Detect which cell encompasses the target text, then output its [X, Y] center coordinate. 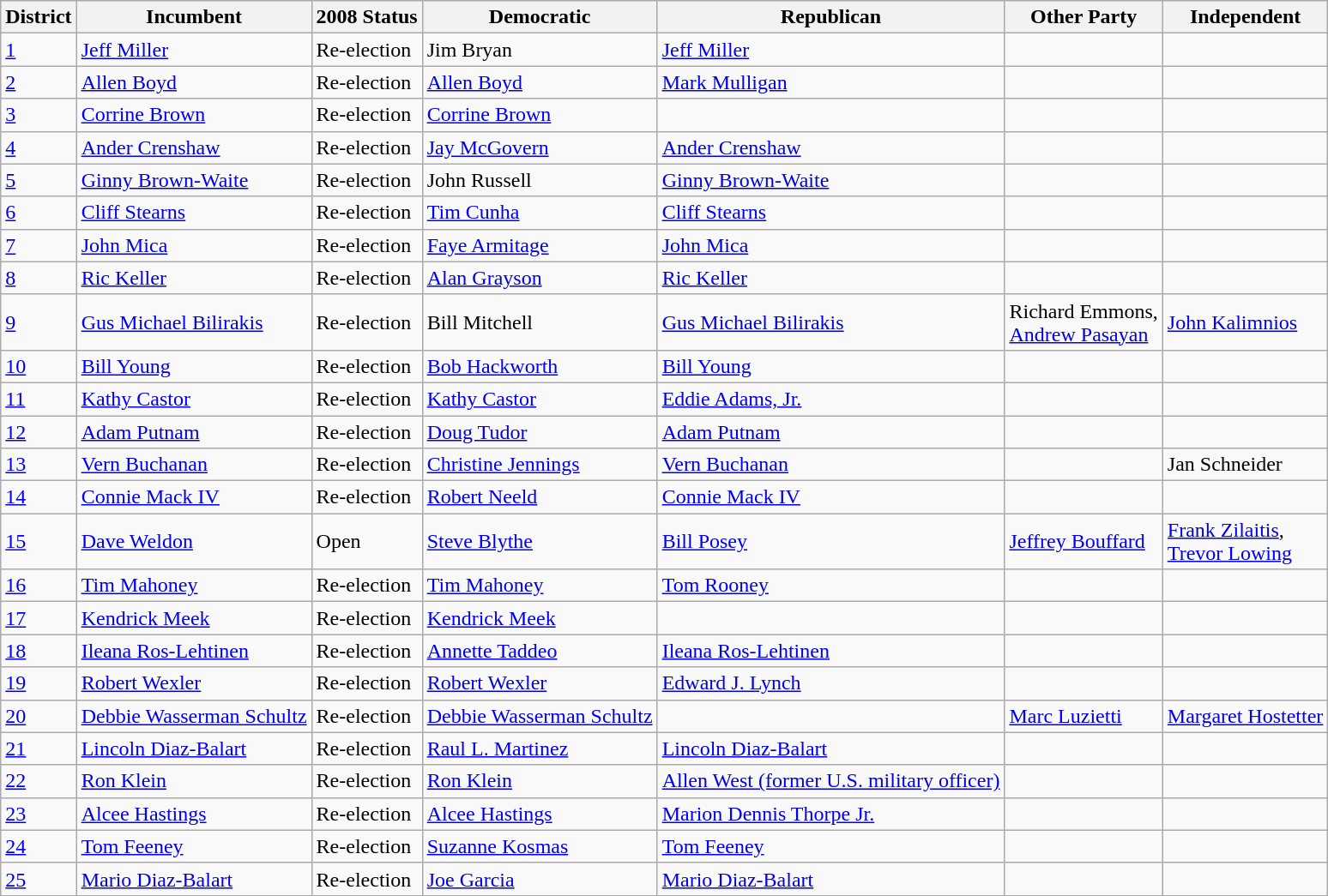
Margaret Hostetter [1246, 716]
10 [39, 366]
15 [39, 542]
John Kalimnios [1246, 322]
Bill Posey [830, 542]
Jay McGovern [540, 147]
Joe Garcia [540, 879]
8 [39, 278]
Independent [1246, 17]
5 [39, 180]
2 [39, 82]
Frank Zilaitis,Trevor Lowing [1246, 542]
Doug Tudor [540, 431]
13 [39, 465]
Dave Weldon [194, 542]
Jeffrey Bouffard [1084, 542]
Tom Rooney [830, 586]
Annette Taddeo [540, 651]
1 [39, 50]
Tim Cunha [540, 213]
Allen West (former U.S. military officer) [830, 781]
6 [39, 213]
2008 Status [367, 17]
16 [39, 586]
21 [39, 749]
11 [39, 399]
Alan Grayson [540, 278]
Jan Schneider [1246, 465]
18 [39, 651]
Suzanne Kosmas [540, 846]
Other Party [1084, 17]
Faye Armitage [540, 245]
25 [39, 879]
Raul L. Martinez [540, 749]
Robert Neeld [540, 497]
Open [367, 542]
7 [39, 245]
Bill Mitchell [540, 322]
Jim Bryan [540, 50]
20 [39, 716]
22 [39, 781]
Steve Blythe [540, 542]
4 [39, 147]
Marc Luzietti [1084, 716]
12 [39, 431]
19 [39, 683]
9 [39, 322]
John Russell [540, 180]
Christine Jennings [540, 465]
14 [39, 497]
17 [39, 618]
Eddie Adams, Jr. [830, 399]
Democratic [540, 17]
23 [39, 814]
Richard Emmons,Andrew Pasayan [1084, 322]
Republican [830, 17]
Incumbent [194, 17]
24 [39, 846]
3 [39, 115]
Marion Dennis Thorpe Jr. [830, 814]
Bob Hackworth [540, 366]
Edward J. Lynch [830, 683]
District [39, 17]
Mark Mulligan [830, 82]
